Extract the (x, y) coordinate from the center of the cell holding the provided text.  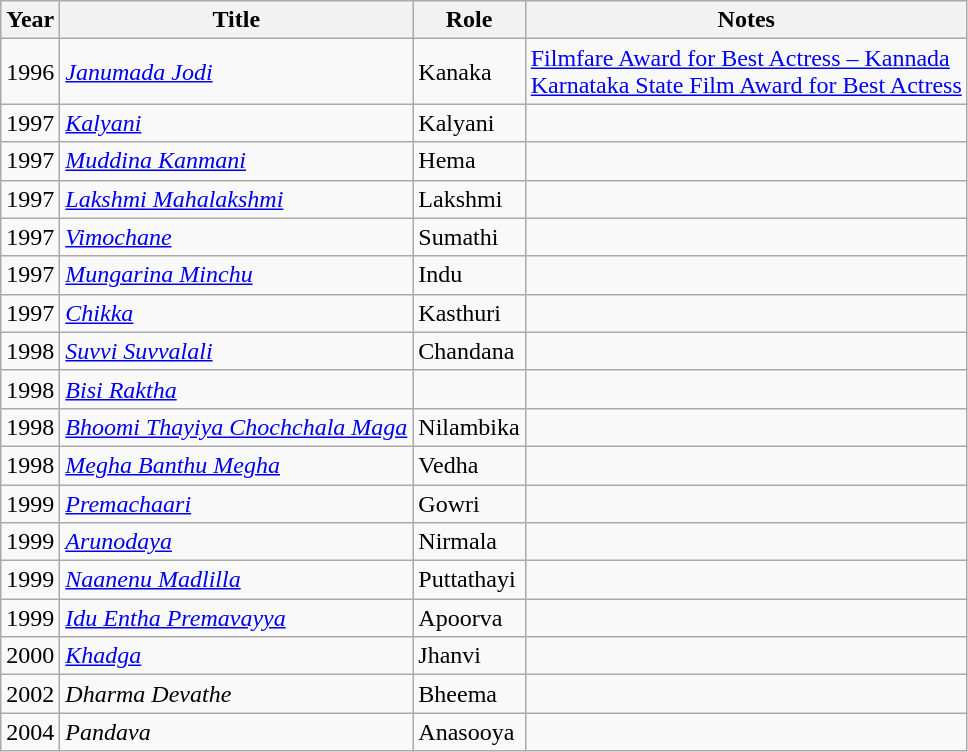
Janumada Jodi (236, 72)
Lakshmi Mahalakshmi (236, 199)
Idu Entha Premavayya (236, 618)
Notes (746, 20)
Role (469, 20)
Nirmala (469, 542)
Sumathi (469, 237)
Hema (469, 161)
Title (236, 20)
Arunodaya (236, 542)
Nilambika (469, 427)
Kasthuri (469, 313)
Gowri (469, 503)
Vedha (469, 465)
Bheema (469, 694)
Vimochane (236, 237)
Premachaari (236, 503)
Bhoomi Thayiya Chochchala Maga (236, 427)
Year (30, 20)
Megha Banthu Megha (236, 465)
Muddina Kanmani (236, 161)
1996 (30, 72)
Puttathayi (469, 580)
2002 (30, 694)
Suvvi Suvvalali (236, 351)
Mungarina Minchu (236, 275)
Filmfare Award for Best Actress – KannadaKarnataka State Film Award for Best Actress (746, 72)
Chandana (469, 351)
Dharma Devathe (236, 694)
Chikka (236, 313)
2000 (30, 656)
Pandava (236, 732)
Lakshmi (469, 199)
Indu (469, 275)
Naanenu Madlilla (236, 580)
Apoorva (469, 618)
2004 (30, 732)
Khadga (236, 656)
Kanaka (469, 72)
Jhanvi (469, 656)
Anasooya (469, 732)
Bisi Raktha (236, 389)
